Scan for the cell matching the given text and deliver its [x, y] coordinate at center. 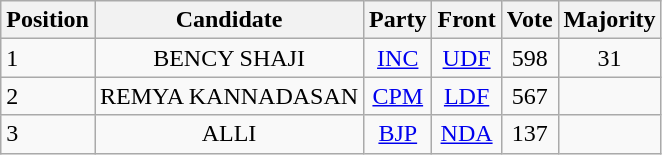
Candidate [228, 20]
UDF [466, 58]
ALLI [228, 134]
BENCY SHAJI [228, 58]
INC [398, 58]
Vote [530, 20]
Party [398, 20]
3 [48, 134]
Front [466, 20]
Majority [610, 20]
REMYA KANNADASAN [228, 96]
1 [48, 58]
BJP [398, 134]
31 [610, 58]
CPM [398, 96]
567 [530, 96]
LDF [466, 96]
598 [530, 58]
NDA [466, 134]
137 [530, 134]
2 [48, 96]
Position [48, 20]
